Return [X, Y] of the center of cell containing provided text 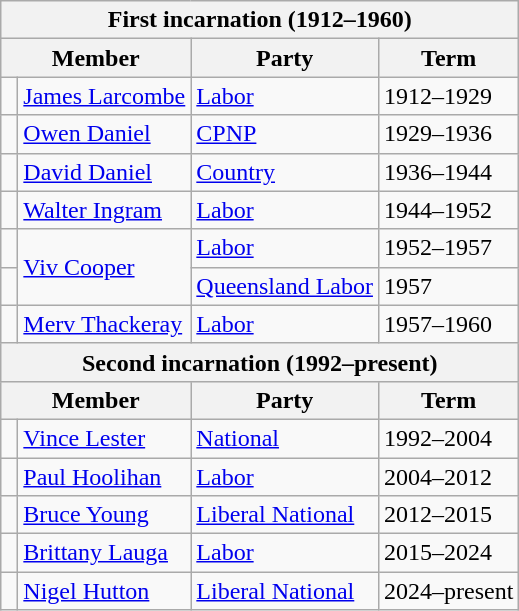
Bruce Young [104, 515]
1936–1944 [448, 172]
2024–present [448, 591]
Owen Daniel [104, 134]
Queensland Labor [285, 286]
National [285, 438]
1952–1957 [448, 248]
Second incarnation (1992–present) [260, 362]
Walter Ingram [104, 210]
Vince Lester [104, 438]
2015–2024 [448, 553]
1957 [448, 286]
CPNP [285, 134]
Country [285, 172]
James Larcombe [104, 96]
Merv Thackeray [104, 324]
1944–1952 [448, 210]
2004–2012 [448, 477]
1992–2004 [448, 438]
Nigel Hutton [104, 591]
Paul Hoolihan [104, 477]
1957–1960 [448, 324]
1912–1929 [448, 96]
David Daniel [104, 172]
Brittany Lauga [104, 553]
Viv Cooper [104, 267]
First incarnation (1912–1960) [260, 20]
1929–1936 [448, 134]
2012–2015 [448, 515]
